Pinpoint the cell where the given text exists, returning its [x, y] midpoint coordinate. 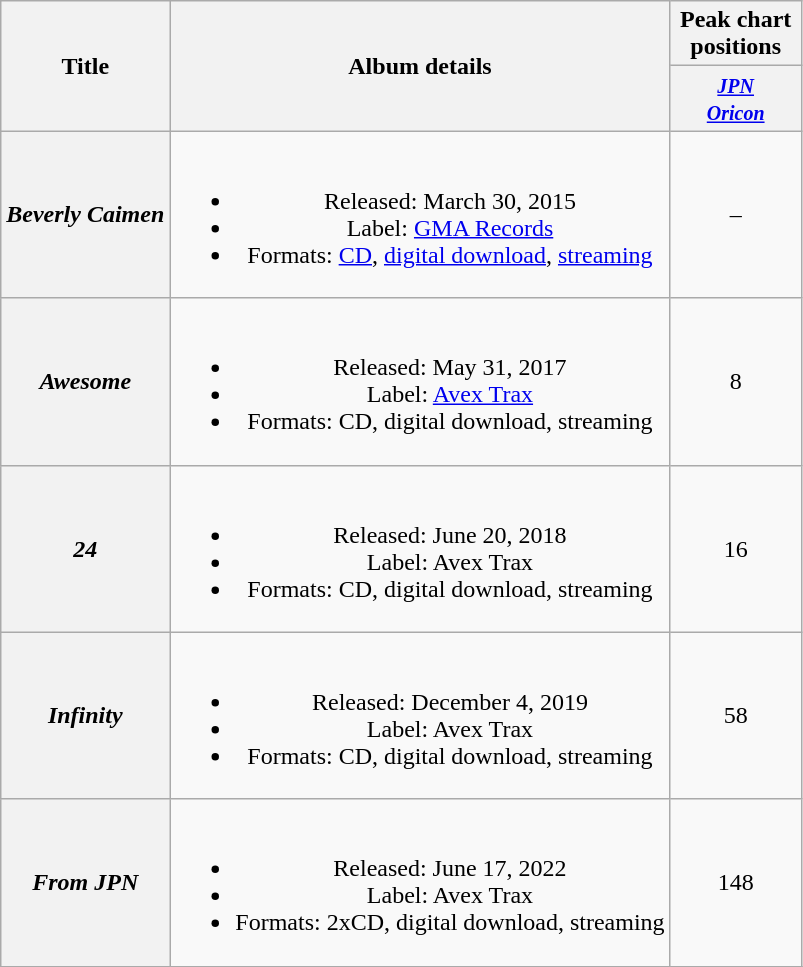
Released: June 17, 2022Label: Avex TraxFormats: 2xCD, digital download, streaming [420, 882]
24 [86, 548]
Released: December 4, 2019Label: Avex TraxFormats: CD, digital download, streaming [420, 716]
JPNOricon [736, 98]
Released: March 30, 2015Label: GMA RecordsFormats: CD, digital download, streaming [420, 214]
Released: May 31, 2017Label: Avex TraxFormats: CD, digital download, streaming [420, 382]
Album details [420, 66]
8 [736, 382]
Beverly Caimen [86, 214]
– [736, 214]
58 [736, 716]
16 [736, 548]
Peak chart positions [736, 34]
Released: June 20, 2018Label: Avex TraxFormats: CD, digital download, streaming [420, 548]
Awesome [86, 382]
148 [736, 882]
From JPN [86, 882]
Infinity [86, 716]
Title [86, 66]
